Return [x, y] of the center of cell containing provided text 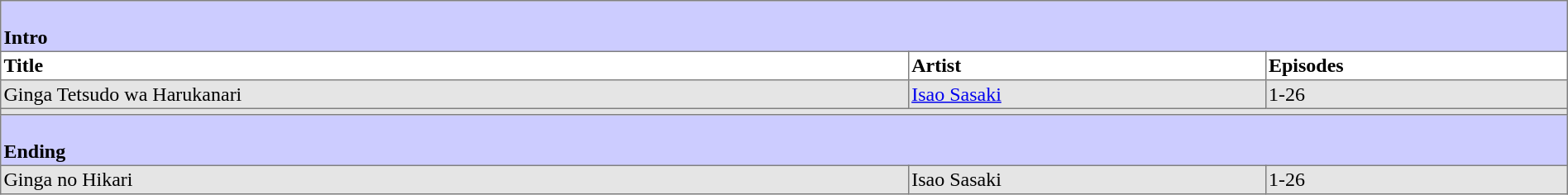
Intro [784, 26]
Ginga no Hikari [455, 179]
Artist [1087, 65]
Ginga Tetsudo wa Harukanari [455, 94]
Ending [784, 140]
Episodes [1416, 65]
Title [455, 65]
